Output the [x, y] coordinate of the center of the cell containing the given text.  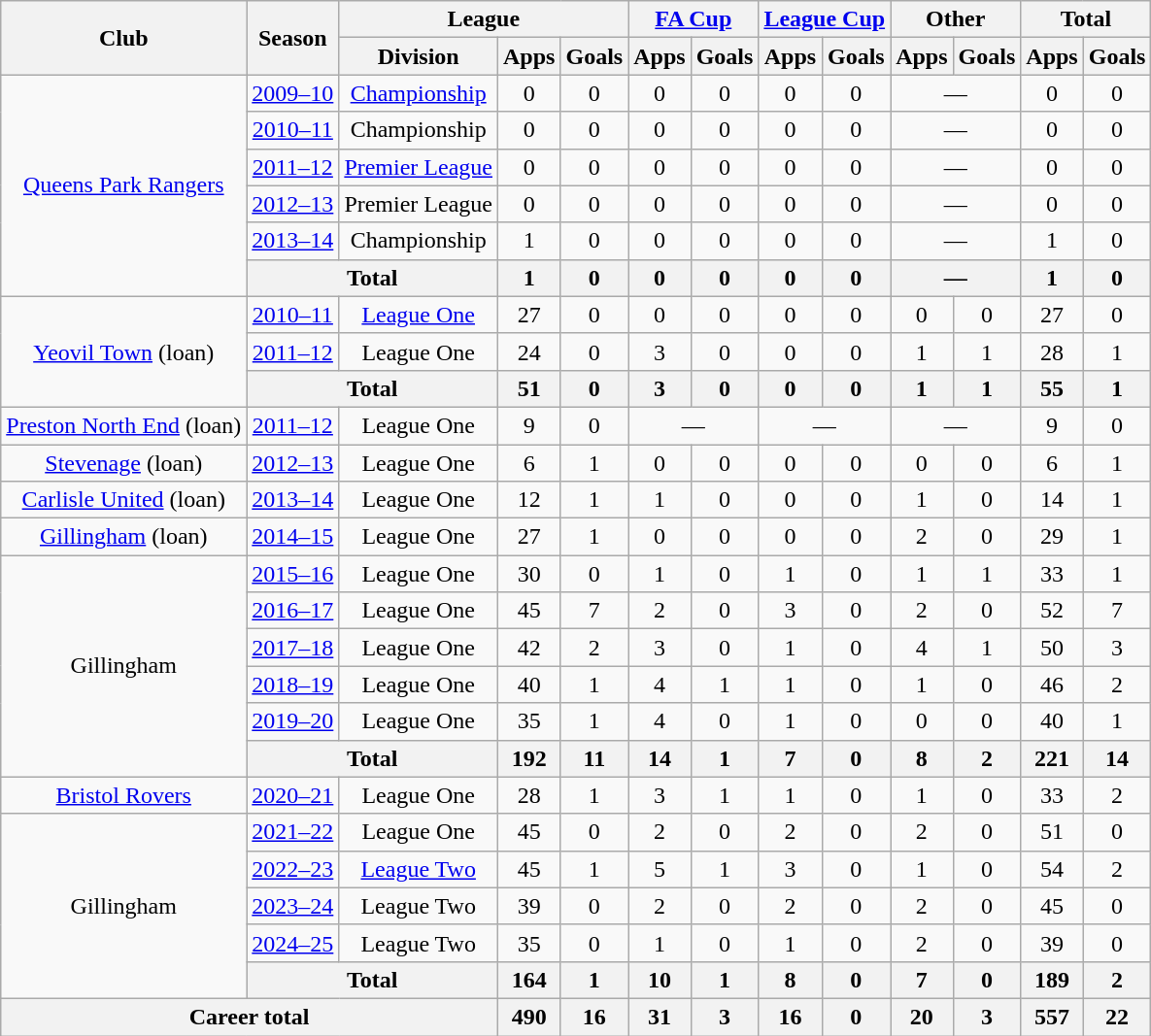
2022–23 [293, 869]
2017–18 [293, 648]
2009–10 [293, 93]
Other [956, 19]
2016–17 [293, 611]
Club [124, 38]
557 [1052, 1017]
Stevenage (loan) [124, 463]
5 [660, 869]
2014–15 [293, 537]
52 [1052, 611]
30 [529, 574]
Preston North End (loan) [124, 425]
League Cup [825, 19]
League [484, 19]
Queens Park Rangers [124, 185]
FA Cup [694, 19]
42 [529, 648]
11 [594, 758]
54 [1052, 869]
31 [660, 1017]
46 [1052, 685]
2020–21 [293, 795]
2019–20 [293, 721]
Career total [250, 1017]
Season [293, 38]
221 [1052, 758]
189 [1052, 980]
55 [1052, 388]
24 [529, 351]
22 [1117, 1017]
12 [529, 500]
2024–25 [293, 943]
Yeovil Town (loan) [124, 351]
2021–22 [293, 832]
2018–19 [293, 685]
490 [529, 1017]
192 [529, 758]
50 [1052, 648]
10 [660, 980]
Carlisle United (loan) [124, 500]
2015–16 [293, 574]
20 [922, 1017]
164 [529, 980]
Gillingham (loan) [124, 537]
29 [1052, 537]
Bristol Rovers [124, 795]
Division [419, 56]
2023–24 [293, 906]
